Detect which cell encompasses the target text, then output its [X, Y] center coordinate. 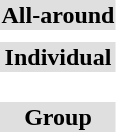
Individual [58, 57]
All-around [58, 15]
Group [58, 117]
